Locate the cell with the specified text and output its (x, y) center coordinate. 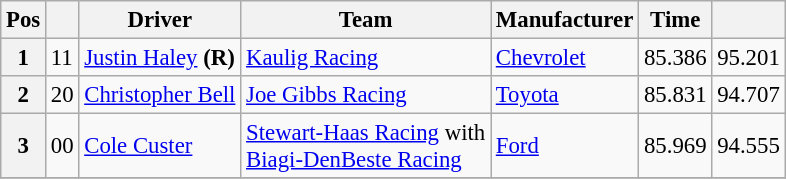
1 (24, 58)
3 (24, 146)
Toyota (564, 95)
20 (62, 95)
Stewart-Haas Racing with Biagi-DenBeste Racing (366, 146)
94.555 (748, 146)
00 (62, 146)
Christopher Bell (160, 95)
Team (366, 20)
94.707 (748, 95)
Joe Gibbs Racing (366, 95)
Time (676, 20)
Chevrolet (564, 58)
85.831 (676, 95)
95.201 (748, 58)
Manufacturer (564, 20)
85.969 (676, 146)
Pos (24, 20)
Justin Haley (R) (160, 58)
Cole Custer (160, 146)
Driver (160, 20)
Kaulig Racing (366, 58)
11 (62, 58)
85.386 (676, 58)
Ford (564, 146)
2 (24, 95)
